Return the (X, Y) coordinate for the center point of the cell that contains the specified text.  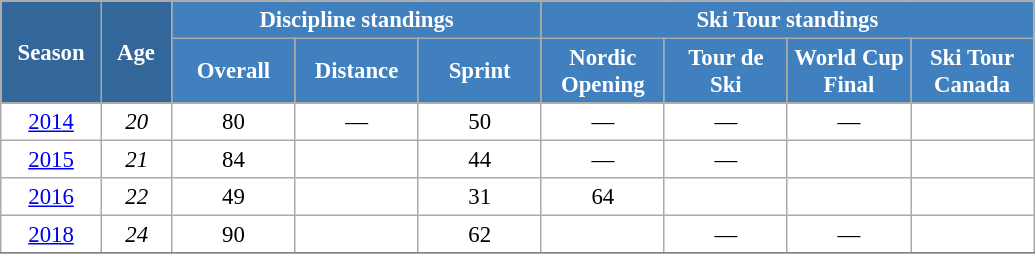
49 (234, 197)
Age (136, 52)
21 (136, 160)
44 (480, 160)
Ski Tour standings (787, 20)
84 (234, 160)
62 (480, 235)
22 (136, 197)
64 (602, 197)
Season (52, 52)
Ski TourCanada (972, 72)
Discipline standings (356, 20)
World CupFinal (848, 72)
Sprint (480, 72)
24 (136, 235)
Overall (234, 72)
2018 (52, 235)
80 (234, 122)
2014 (52, 122)
2015 (52, 160)
31 (480, 197)
2016 (52, 197)
Distance (356, 72)
NordicOpening (602, 72)
20 (136, 122)
Tour deSki (726, 72)
50 (480, 122)
90 (234, 235)
